Return (X, Y) of the center of cell containing provided text 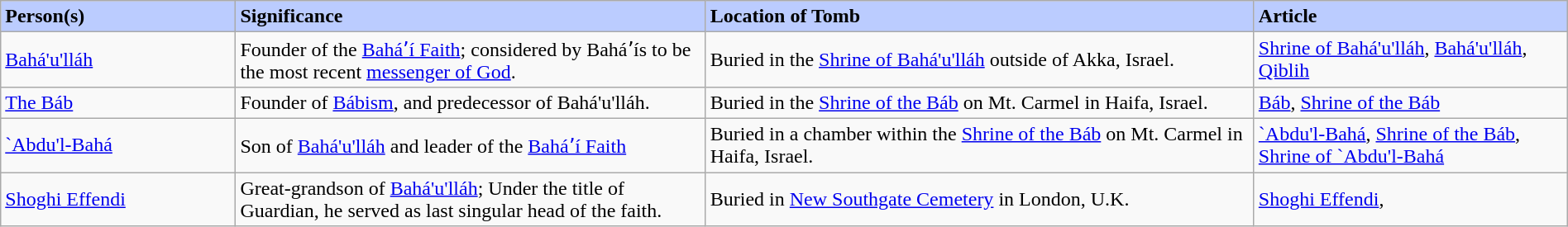
Buried in the Shrine of the Báb on Mt. Carmel in Haifa, Israel. (979, 102)
Bahá'u'lláh (118, 59)
`Abdu'l-Bahá (118, 145)
Significance (471, 17)
Founder of Bábism, and predecessor of Bahá'u'lláh. (471, 102)
Location of Tomb (979, 17)
Buried in a chamber within the Shrine of the Báb on Mt. Carmel in Haifa, Israel. (979, 145)
Founder of the Baháʼí Faith; considered by Baháʼís to be the most recent messenger of God. (471, 59)
Son of Bahá'u'lláh and leader of the Baháʼí Faith (471, 145)
Buried in New Southgate Cemetery in London, U.K. (979, 198)
Shoghi Effendi, (1411, 198)
`Abdu'l-Bahá, Shrine of the Báb, Shrine of `Abdu'l-Bahá (1411, 145)
Báb, Shrine of the Báb (1411, 102)
Person(s) (118, 17)
Buried in the Shrine of Bahá'u'lláh outside of Akka, Israel. (979, 59)
Shoghi Effendi (118, 198)
Great-grandson of Bahá'u'lláh; Under the title of Guardian, he served as last singular head of the faith. (471, 198)
Article (1411, 17)
Shrine of Bahá'u'lláh, Bahá'u'lláh, Qiblih (1411, 59)
The Báb (118, 102)
